Pinpoint the cell where the given text exists, returning its [x, y] midpoint coordinate. 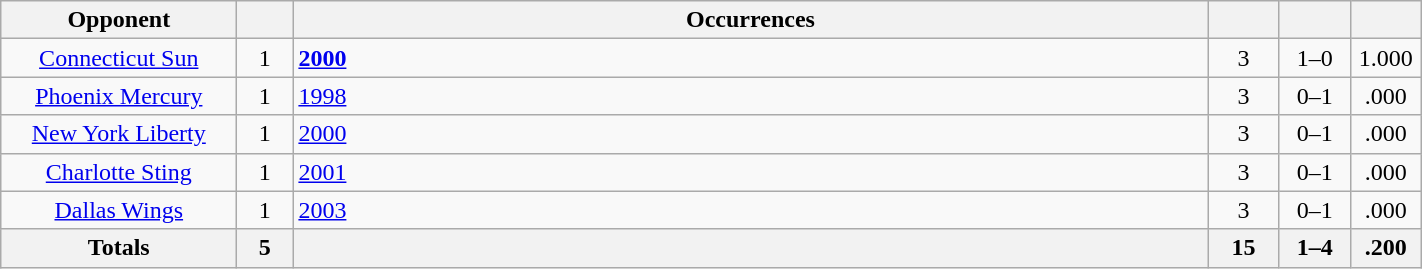
Charlotte Sting [119, 172]
Dallas Wings [119, 210]
1.000 [1386, 58]
.200 [1386, 248]
15 [1244, 248]
Totals [119, 248]
Connecticut Sun [119, 58]
Phoenix Mercury [119, 96]
5 [265, 248]
1998 [750, 96]
2003 [750, 210]
2001 [750, 172]
New York Liberty [119, 134]
1–0 [1314, 58]
Occurrences [750, 20]
Opponent [119, 20]
1–4 [1314, 248]
